Return the (X, Y) coordinate for the center point of the cell that contains the specified text.  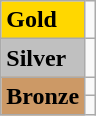
Silver (43, 58)
Gold (43, 20)
Bronze (43, 96)
